Pinpoint the cell where the given text exists, returning its (x, y) midpoint coordinate. 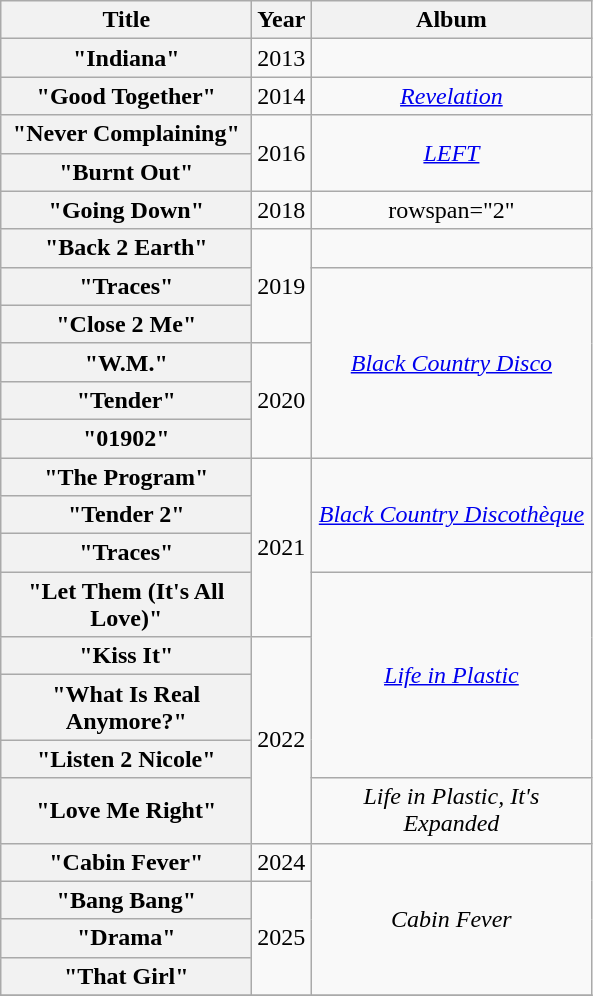
"Kiss It" (126, 656)
"Close 2 Me" (126, 324)
"Never Complaining" (126, 134)
Album (452, 20)
"Love Me Right" (126, 810)
Life in Plastic (452, 675)
"Going Down" (126, 210)
2018 (282, 210)
"Burnt Out" (126, 172)
2020 (282, 400)
"Tender" (126, 400)
"W.M." (126, 362)
"The Program" (126, 477)
LEFT (452, 153)
2022 (282, 740)
2016 (282, 153)
Cabin Fever (452, 919)
"01902" (126, 438)
Black Country Disco (452, 362)
Black Country Discothèque (452, 515)
"Drama" (126, 938)
"Good Together" (126, 96)
Life in Plastic, It's Expanded (452, 810)
2025 (282, 938)
Revelation (452, 96)
Title (126, 20)
"Listen 2 Nicole" (126, 759)
"Let Them (It's All Love)" (126, 604)
2024 (282, 862)
2014 (282, 96)
"Cabin Fever" (126, 862)
2013 (282, 58)
2021 (282, 548)
"Back 2 Earth" (126, 248)
Year (282, 20)
"Indiana" (126, 58)
2019 (282, 286)
"What Is Real Anymore?" (126, 708)
"Bang Bang" (126, 900)
rowspan="2" (452, 210)
"That Girl" (126, 976)
"Tender 2" (126, 515)
